Return (x, y) of the center of cell containing provided text 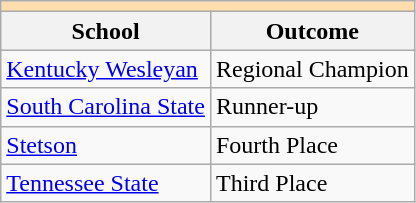
Stetson (106, 145)
Kentucky Wesleyan (106, 69)
South Carolina State (106, 107)
School (106, 31)
Tennessee State (106, 183)
Fourth Place (312, 145)
Runner-up (312, 107)
Third Place (312, 183)
Outcome (312, 31)
Regional Champion (312, 69)
